Provide the (x, y) coordinate of the cell's center where the given text is located.  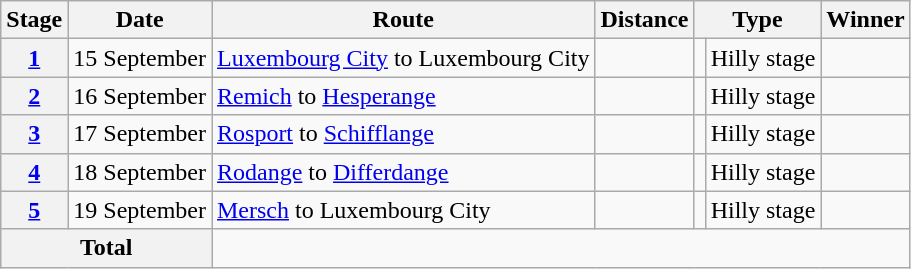
Date (140, 20)
5 (34, 210)
Total (106, 248)
16 September (140, 96)
18 September (140, 172)
Winner (866, 20)
Mersch to Luxembourg City (404, 210)
17 September (140, 134)
Distance (644, 20)
3 (34, 134)
Remich to Hesperange (404, 96)
Rosport to Schifflange (404, 134)
Stage (34, 20)
Route (404, 20)
Type (758, 20)
4 (34, 172)
1 (34, 58)
2 (34, 96)
19 September (140, 210)
Rodange to Differdange (404, 172)
15 September (140, 58)
Luxembourg City to Luxembourg City (404, 58)
